From the cell containing the given text, extract its center point as (x, y) coordinate. 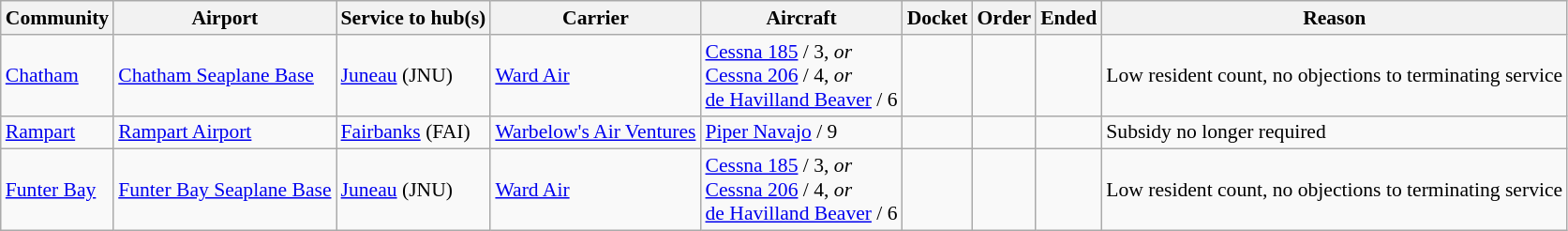
Subsidy no longer required (1335, 132)
Docket (937, 18)
Aircraft (800, 18)
Chatham Seaplane Base (225, 75)
Piper Navajo / 9 (800, 132)
Service to hub(s) (414, 18)
Rampart (57, 132)
Community (57, 18)
Reason (1335, 18)
Warbelow's Air Ventures (595, 132)
Chatham (57, 75)
Order (1004, 18)
Airport (225, 18)
Fairbanks (FAI) (414, 132)
Funter Bay (57, 190)
Rampart Airport (225, 132)
Funter Bay Seaplane Base (225, 190)
Carrier (595, 18)
Ended (1068, 18)
